From the cell containing the given text, extract its center point as (X, Y) coordinate. 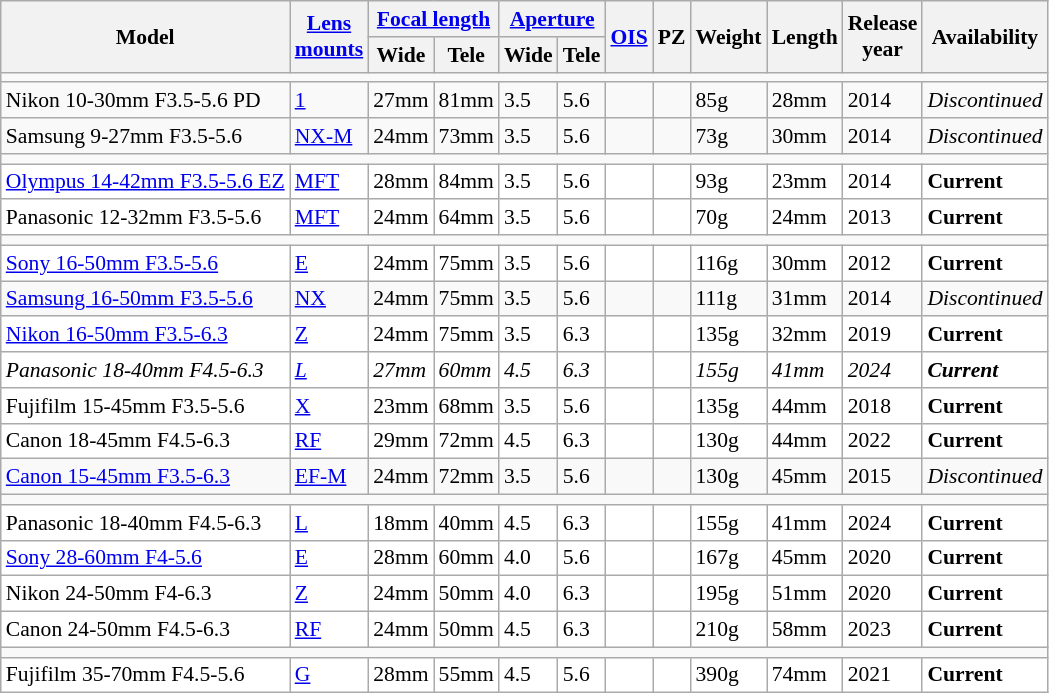
Nikon 16-50mm F3.5-6.3 (146, 335)
85g (729, 101)
68mm (466, 406)
18mm (400, 523)
Nikon 24-50mm F4-6.3 (146, 594)
29mm (400, 441)
195g (729, 594)
390g (729, 675)
167g (729, 558)
NX-M (330, 136)
2019 (883, 335)
Lensmounts (330, 36)
Availability (984, 36)
73g (729, 136)
93g (729, 182)
Fujifilm 15-45mm F3.5-5.6 (146, 406)
Length (805, 36)
Sony 28-60mm F4-5.6 (146, 558)
81mm (466, 101)
PZ (672, 36)
2021 (883, 675)
210g (729, 630)
31mm (805, 299)
116g (729, 263)
Olympus 14-42mm F3.5-5.6 EZ (146, 182)
58mm (805, 630)
Canon 24-50mm F4.5-6.3 (146, 630)
1 (330, 101)
NX (330, 299)
OIS (628, 36)
32mm (805, 335)
2018 (883, 406)
2023 (883, 630)
Panasonic 12-32mm F3.5-5.6 (146, 218)
70g (729, 218)
73mm (466, 136)
84mm (466, 182)
Nikon 10-30mm F3.5-5.6 PD (146, 101)
2013 (883, 218)
2022 (883, 441)
64mm (466, 218)
51mm (805, 594)
Releaseyear (883, 36)
Samsung 16-50mm F3.5-5.6 (146, 299)
Sony 16-50mm F3.5-5.6 (146, 263)
Aperture (552, 19)
Focal length (434, 19)
74mm (805, 675)
Canon 15-45mm F3.5-6.3 (146, 477)
Weight (729, 36)
2015 (883, 477)
40mm (466, 523)
2012 (883, 263)
G (330, 675)
111g (729, 299)
Canon 18-45mm F4.5-6.3 (146, 441)
55mm (466, 675)
Model (146, 36)
Samsung 9-27mm F3.5-5.6 (146, 136)
X (330, 406)
Fujifilm 35-70mm F4.5-5.6 (146, 675)
EF-M (330, 477)
